Return the (x, y) coordinate for the center point of the cell that contains the specified text.  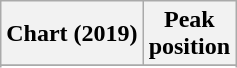
Chart (2019) (72, 34)
Peakposition (189, 34)
